Locate the cell with the specified text and output its (X, Y) center coordinate. 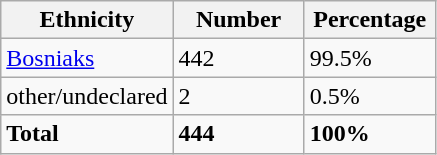
Number (238, 20)
99.5% (370, 58)
Bosniaks (87, 58)
2 (238, 96)
Total (87, 134)
100% (370, 134)
0.5% (370, 96)
442 (238, 58)
other/undeclared (87, 96)
444 (238, 134)
Percentage (370, 20)
Ethnicity (87, 20)
